Find where the given text appears and provide that cell's center as [X, Y] coordinate. 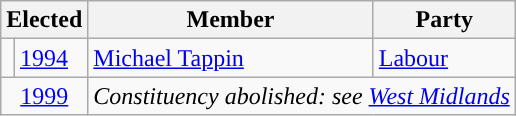
Elected [44, 20]
1999 [44, 96]
Labour [444, 58]
Michael Tappin [230, 58]
Member [230, 20]
1994 [50, 58]
Constituency abolished: see West Midlands [302, 96]
Party [444, 20]
